Capture the cell that displays the provided text and extract its [x, y] central coordinate. 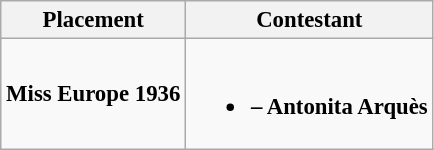
– Antonita Arquès [310, 94]
Placement [94, 20]
Contestant [310, 20]
Miss Europe 1936 [94, 94]
